Extract the [x, y] coordinate from the center of the cell holding the provided text.  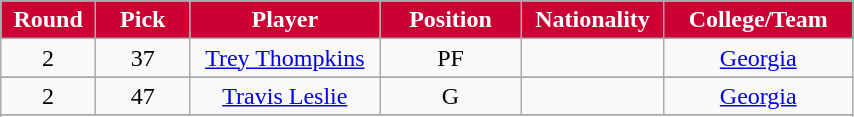
G [451, 96]
Nationality [593, 20]
Trey Thompkins [284, 58]
Pick [142, 20]
37 [142, 58]
College/Team [758, 20]
Position [451, 20]
Round [48, 20]
47 [142, 96]
Travis Leslie [284, 96]
PF [451, 58]
Player [284, 20]
